Capture the cell that displays the provided text and extract its (x, y) central coordinate. 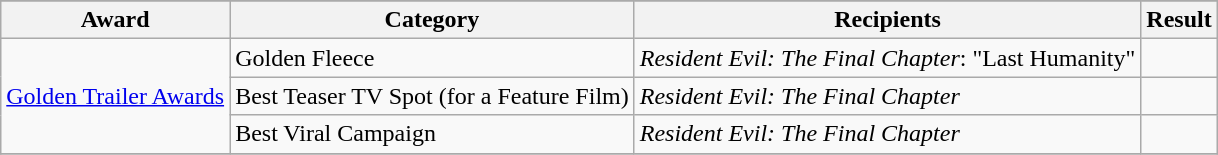
Golden Fleece (432, 58)
Award (116, 20)
Recipients (888, 20)
Best Teaser TV Spot (for a Feature Film) (432, 96)
Best Viral Campaign (432, 134)
Result (1179, 20)
Resident Evil: The Final Chapter: "Last Humanity" (888, 58)
Golden Trailer Awards (116, 96)
Category (432, 20)
